Search for the cell housing the specified text and yield its [X, Y] center coordinate. 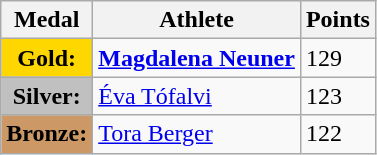
Magdalena Neuner [197, 58]
Tora Berger [197, 134]
Medal [47, 20]
129 [338, 58]
Bronze: [47, 134]
Athlete [197, 20]
Éva Tófalvi [197, 96]
Silver: [47, 96]
123 [338, 96]
Gold: [47, 58]
Points [338, 20]
122 [338, 134]
